Pinpoint the cell where the given text exists, returning its (x, y) midpoint coordinate. 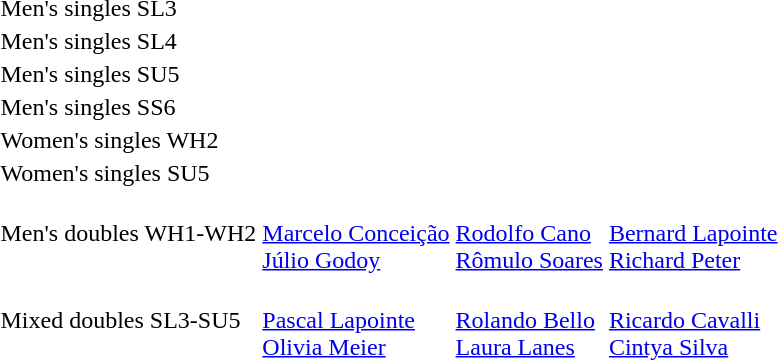
Rodolfo Cano Rômulo Soares (529, 233)
Marcelo ConceiçãoJúlio Godoy (356, 233)
